Locate the cell with the specified text and output its (x, y) center coordinate. 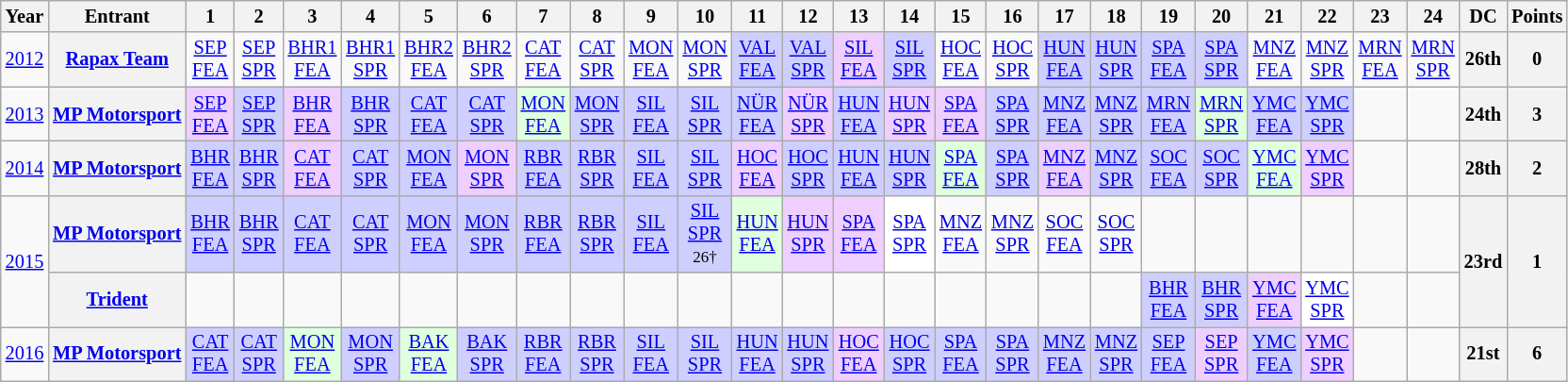
VALSPR (808, 59)
15 (961, 16)
4 (370, 16)
28th (1483, 168)
2012 (24, 59)
18 (1116, 16)
23 (1380, 16)
11 (758, 16)
22 (1327, 16)
2013 (24, 114)
BAKFEA (429, 354)
16 (1012, 16)
5 (429, 16)
13 (858, 16)
23rd (1483, 260)
BHR1FEA (312, 59)
9 (650, 16)
0 (1537, 59)
7 (543, 16)
NÜRSPR (808, 114)
24 (1433, 16)
Year (24, 16)
21 (1274, 16)
8 (597, 16)
DC (1483, 16)
20 (1221, 16)
17 (1065, 16)
21st (1483, 354)
BHR2FEA (429, 59)
Entrant (117, 16)
14 (909, 16)
Rapax Team (117, 59)
26th (1483, 59)
19 (1168, 16)
BAKSPR (487, 354)
2015 (24, 260)
SILSPR26† (705, 234)
10 (705, 16)
BHR2SPR (487, 59)
NÜRFEA (758, 114)
Trident (117, 300)
Points (1537, 16)
24th (1483, 114)
2014 (24, 168)
VALFEA (758, 59)
2016 (24, 354)
12 (808, 16)
BHR1SPR (370, 59)
